Capture the cell that displays the provided text and extract its [X, Y] central coordinate. 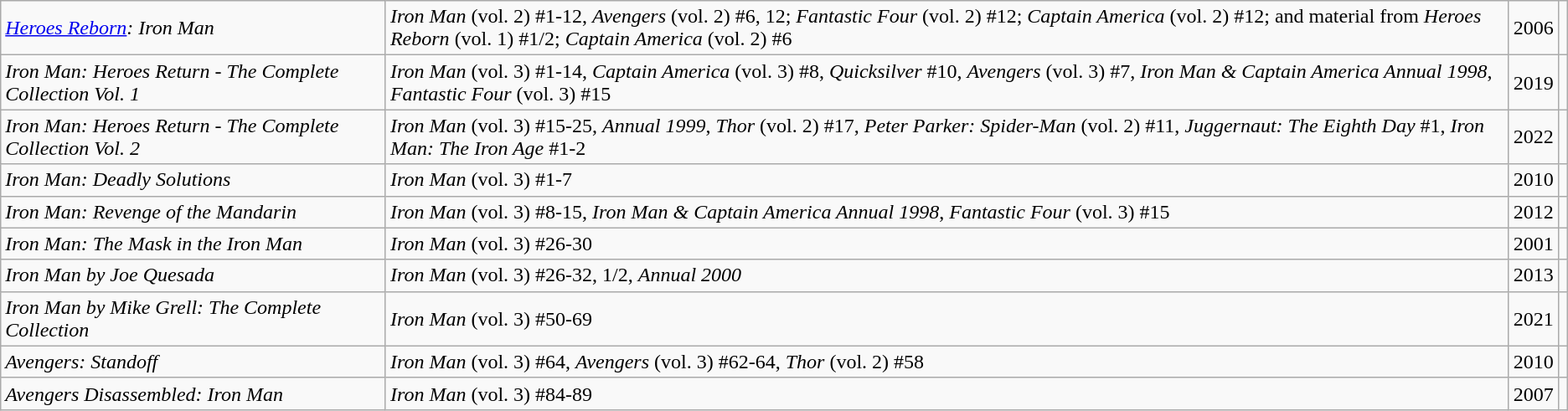
Avengers: Standoff [193, 362]
Avengers Disassembled: Iron Man [193, 393]
2013 [1533, 275]
2001 [1533, 244]
Iron Man (vol. 3) #1-7 [946, 180]
Iron Man: Revenge of the Mandarin [193, 212]
Iron Man (vol. 3) #84-89 [946, 393]
Iron Man (vol. 3) #50-69 [946, 318]
Iron Man (vol. 3) #26-32, 1/2, Annual 2000 [946, 275]
2007 [1533, 393]
2019 [1533, 82]
Iron Man (vol. 3) #64, Avengers (vol. 3) #62-64, Thor (vol. 2) #58 [946, 362]
2012 [1533, 212]
Iron Man: The Mask in the Iron Man [193, 244]
Iron Man: Heroes Return - The Complete Collection Vol. 2 [193, 137]
Iron Man (vol. 3) #26-30 [946, 244]
Heroes Reborn: Iron Man [193, 28]
2022 [1533, 137]
2006 [1533, 28]
Iron Man by Mike Grell: The Complete Collection [193, 318]
Iron Man: Deadly Solutions [193, 180]
Iron Man: Heroes Return - The Complete Collection Vol. 1 [193, 82]
Iron Man (vol. 3) #8-15, Iron Man & Captain America Annual 1998, Fantastic Four (vol. 3) #15 [946, 212]
2021 [1533, 318]
Iron Man by Joe Quesada [193, 275]
